Pinpoint the cell where the given text exists, returning its [x, y] midpoint coordinate. 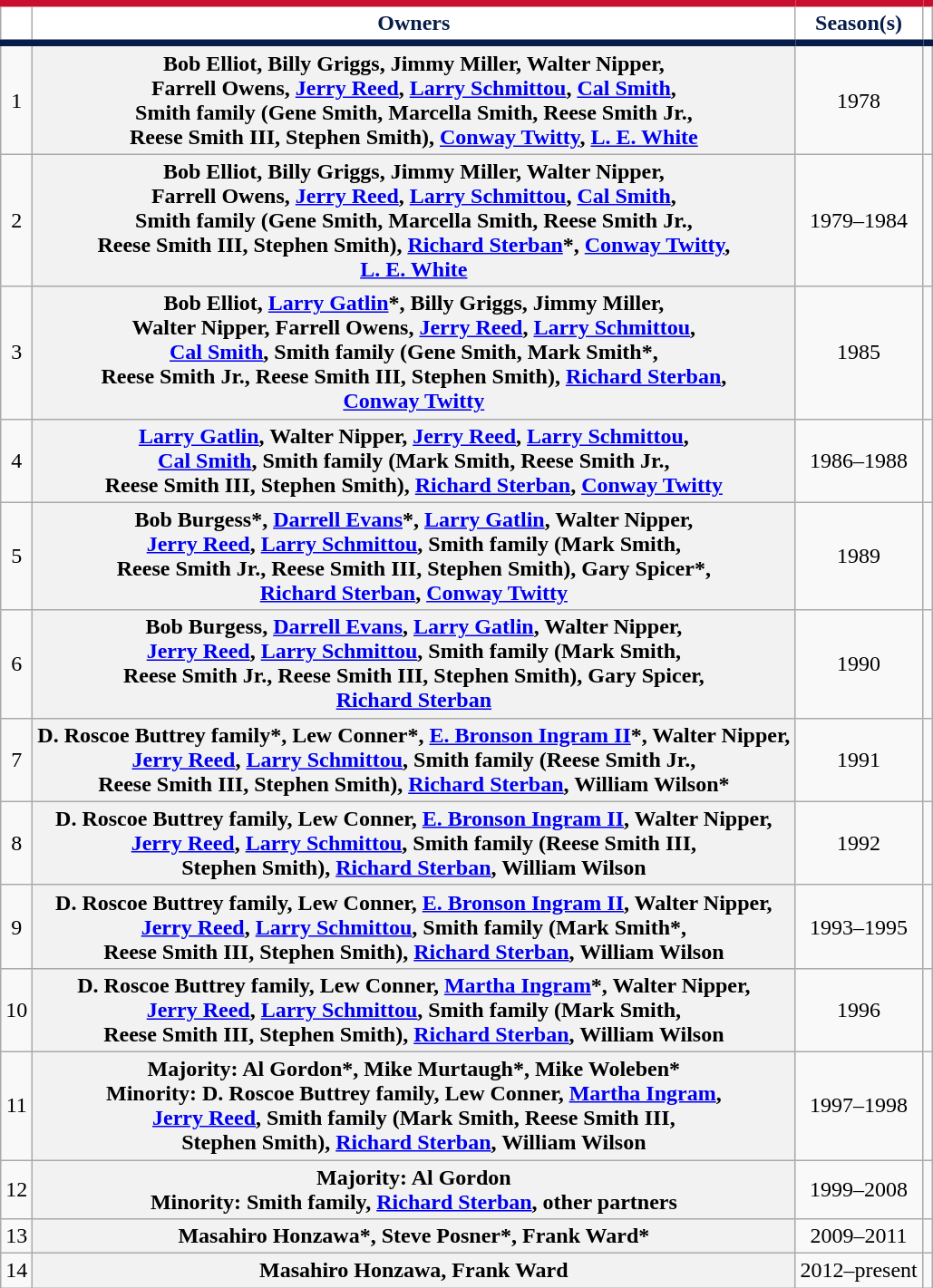
Majority: Al GordonMinority: Smith family, Richard Sterban, other partners [413, 1189]
1993–1995 [859, 926]
4 [16, 460]
1992 [859, 843]
Season(s) [859, 24]
8 [16, 843]
11 [16, 1106]
3 [16, 353]
1 [16, 99]
9 [16, 926]
1978 [859, 99]
6 [16, 663]
10 [16, 1010]
1997–1998 [859, 1106]
2012–present [859, 1271]
1991 [859, 760]
2 [16, 220]
1996 [859, 1010]
Masahiro Honzawa, Frank Ward [413, 1271]
14 [16, 1271]
1990 [859, 663]
1979–1984 [859, 220]
5 [16, 557]
7 [16, 760]
Masahiro Honzawa*, Steve Posner*, Frank Ward* [413, 1236]
1986–1988 [859, 460]
1989 [859, 557]
Owners [413, 24]
2009–2011 [859, 1236]
12 [16, 1189]
1999–2008 [859, 1189]
1985 [859, 353]
13 [16, 1236]
